Capture the cell that displays the provided text and extract its (x, y) central coordinate. 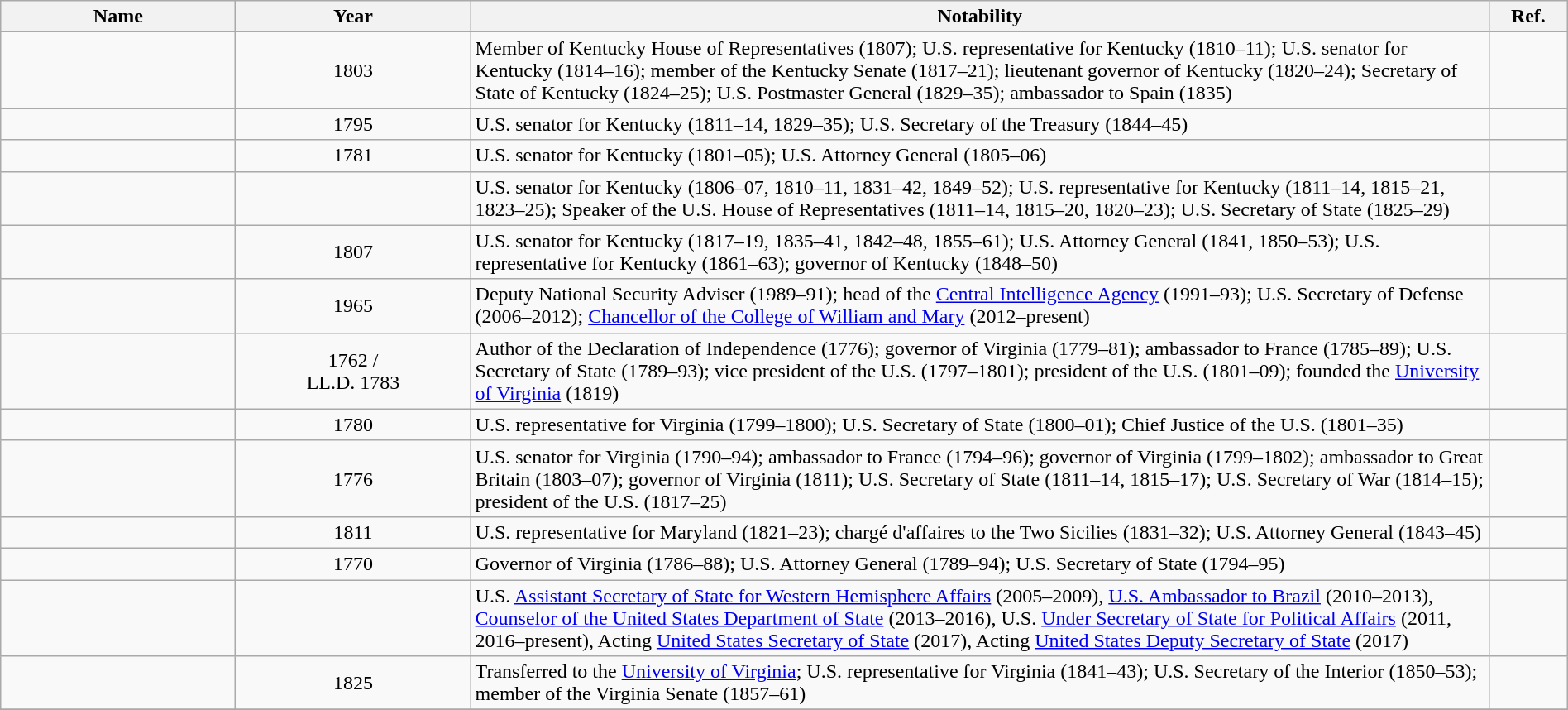
U.S. representative for Maryland (1821–23); chargé d'affaires to the Two Sicilies (1831–32); U.S. Attorney General (1843–45) (979, 532)
1781 (353, 156)
1780 (353, 425)
Name (118, 17)
U.S. senator for Kentucky (1801–05); U.S. Attorney General (1805–06) (979, 156)
1770 (353, 564)
1762 / LL.D. 1783 (353, 371)
1795 (353, 124)
U.S. representative for Virginia (1799–1800); U.S. Secretary of State (1800–01); Chief Justice of the U.S. (1801–35) (979, 425)
Ref. (1528, 17)
Year (353, 17)
1811 (353, 532)
1776 (353, 478)
Governor of Virginia (1786–88); U.S. Attorney General (1789–94); U.S. Secretary of State (1794–95) (979, 564)
1803 (353, 70)
1807 (353, 252)
U.S. senator for Kentucky (1811–14, 1829–35); U.S. Secretary of the Treasury (1844–45) (979, 124)
1965 (353, 306)
Notability (979, 17)
1825 (353, 684)
